Output the (X, Y) coordinate of the center of the cell containing the given text.  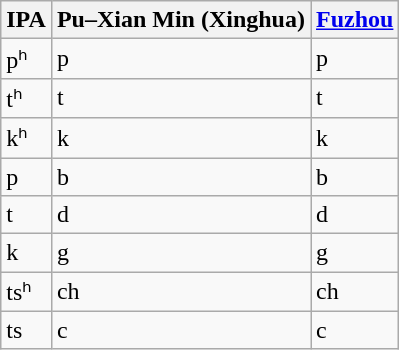
tʰ (26, 98)
pʰ (26, 59)
ts (26, 330)
Fuzhou (354, 20)
Pu–Xian Min (Xinghua) (180, 20)
tsʰ (26, 292)
kʰ (26, 138)
IPA (26, 20)
